Return [x, y] of the center of cell containing provided text 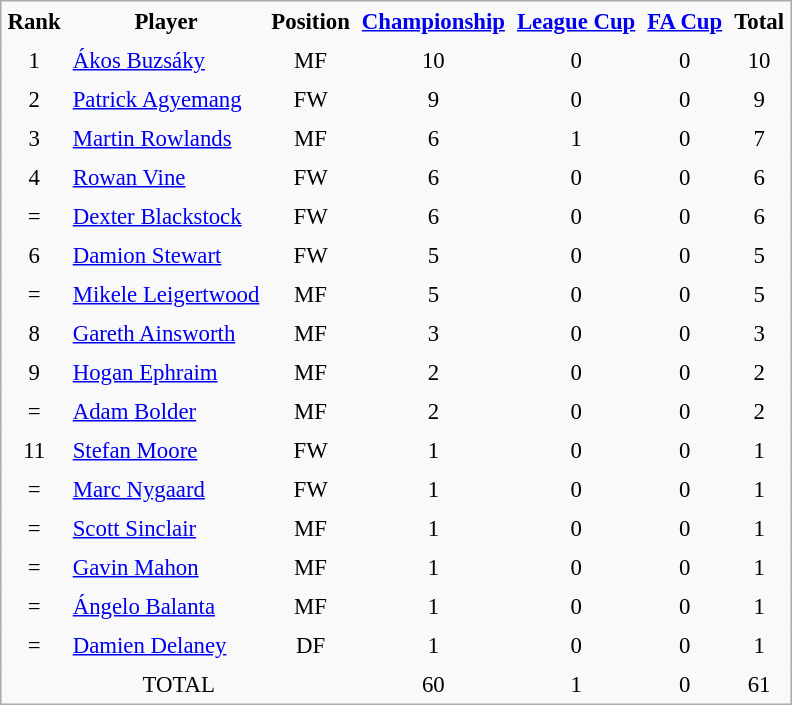
Adam Bolder [166, 412]
Ákos Buzsáky [166, 60]
Damion Stewart [166, 256]
Gavin Mahon [166, 568]
8 [34, 334]
61 [760, 685]
Rank [34, 21]
Rowan Vine [166, 178]
League Cup [576, 21]
Martin Rowlands [166, 138]
Marc Nygaard [166, 490]
FA Cup [684, 21]
Scott Sinclair [166, 528]
Damien Delaney [166, 646]
Gareth Ainsworth [166, 334]
Dexter Blackstock [166, 216]
DF [310, 646]
Stefan Moore [166, 450]
Total [760, 21]
11 [34, 450]
60 [434, 685]
Hogan Ephraim [166, 372]
Championship [434, 21]
Patrick Agyemang [166, 100]
TOTAL [178, 685]
4 [34, 178]
Ángelo Balanta [166, 606]
7 [760, 138]
Mikele Leigertwood [166, 294]
Position [310, 21]
Player [166, 21]
